Return the [X, Y] coordinate for the center point of the cell that contains the specified text.  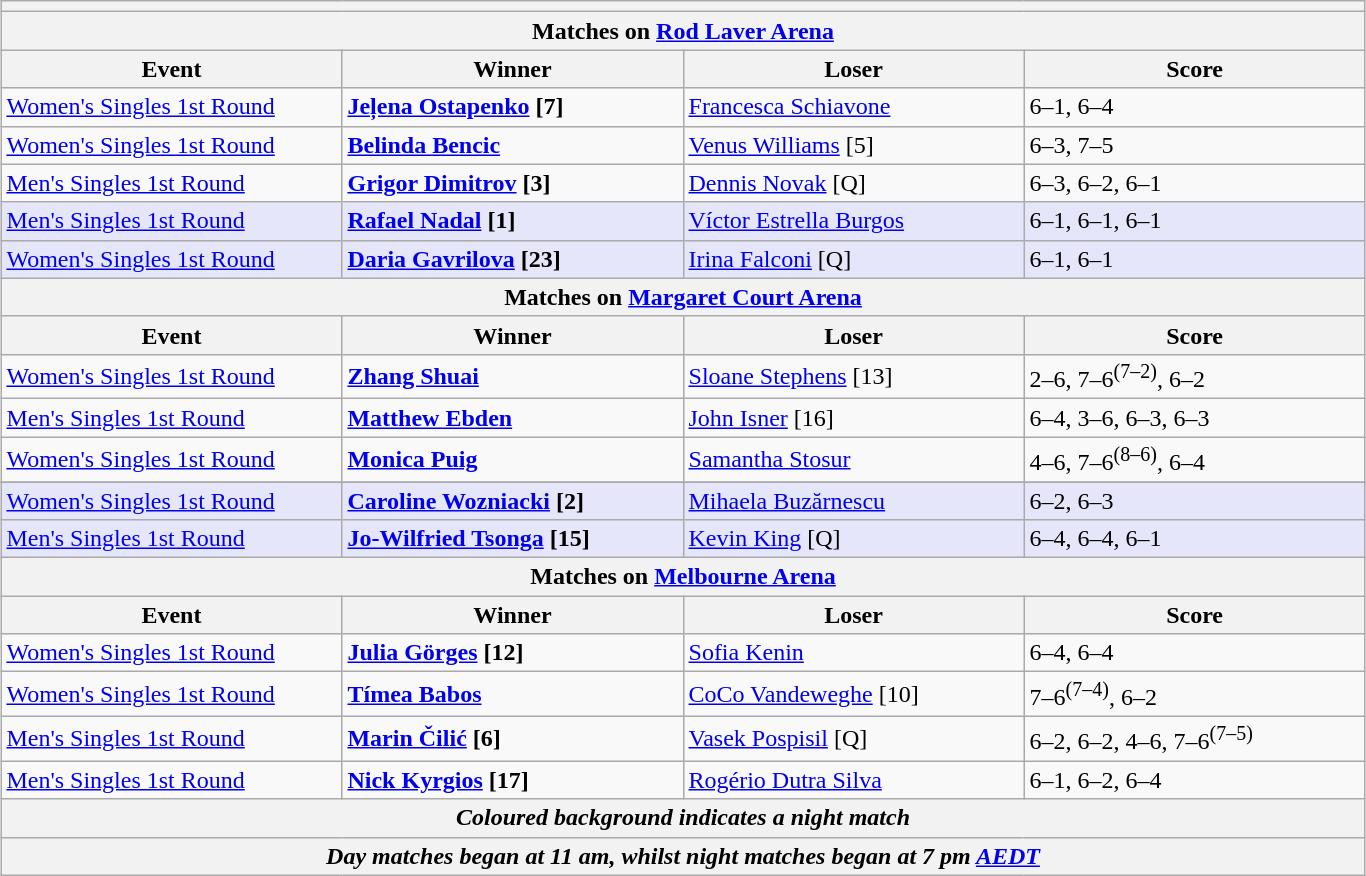
Nick Kyrgios [17] [512, 780]
Víctor Estrella Burgos [854, 221]
Venus Williams [5] [854, 145]
Jo-Wilfried Tsonga [15] [512, 539]
Kevin King [Q] [854, 539]
6–2, 6–3 [1194, 501]
6–2, 6–2, 4–6, 7–6(7–5) [1194, 738]
CoCo Vandeweghe [10] [854, 694]
Matches on Rod Laver Arena [683, 31]
Daria Gavrilova [23] [512, 259]
Irina Falconi [Q] [854, 259]
Caroline Wozniacki [2] [512, 501]
6–4, 6–4, 6–1 [1194, 539]
Sofia Kenin [854, 653]
Zhang Shuai [512, 376]
Dennis Novak [Q] [854, 183]
Tímea Babos [512, 694]
Marin Čilić [6] [512, 738]
Francesca Schiavone [854, 107]
6–4, 6–4 [1194, 653]
Day matches began at 11 am, whilst night matches began at 7 pm AEDT [683, 856]
Samantha Stosur [854, 460]
6–3, 7–5 [1194, 145]
Matthew Ebden [512, 418]
Julia Görges [12] [512, 653]
Rogério Dutra Silva [854, 780]
Sloane Stephens [13] [854, 376]
Rafael Nadal [1] [512, 221]
4–6, 7–6(8–6), 6–4 [1194, 460]
Mihaela Buzărnescu [854, 501]
2–6, 7–6(7–2), 6–2 [1194, 376]
6–1, 6–1 [1194, 259]
Coloured background indicates a night match [683, 818]
6–1, 6–4 [1194, 107]
6–1, 6–2, 6–4 [1194, 780]
John Isner [16] [854, 418]
6–1, 6–1, 6–1 [1194, 221]
Vasek Pospisil [Q] [854, 738]
6–3, 6–2, 6–1 [1194, 183]
Monica Puig [512, 460]
Jeļena Ostapenko [7] [512, 107]
Matches on Melbourne Arena [683, 577]
Matches on Margaret Court Arena [683, 297]
Belinda Bencic [512, 145]
7–6(7–4), 6–2 [1194, 694]
6–4, 3–6, 6–3, 6–3 [1194, 418]
Grigor Dimitrov [3] [512, 183]
